Pinpoint the cell where the given text exists, returning its (X, Y) midpoint coordinate. 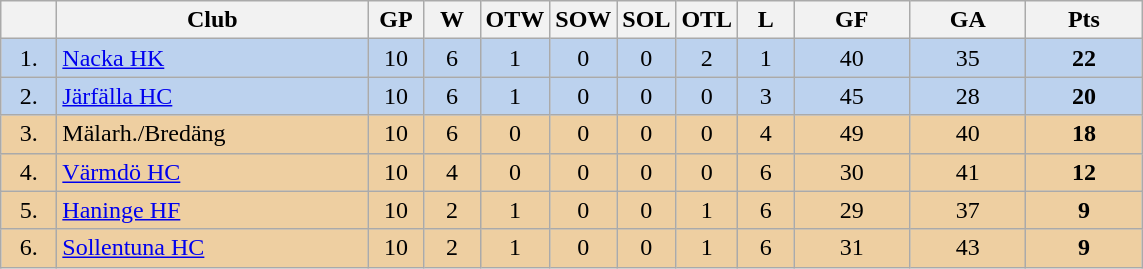
4. (29, 172)
SOW (584, 20)
45 (852, 96)
12 (1084, 172)
20 (1084, 96)
Pts (1084, 20)
31 (852, 248)
Sollentuna HC (212, 248)
29 (852, 210)
1. (29, 58)
3 (766, 96)
GA (968, 20)
49 (852, 134)
Haninge HF (212, 210)
Club (212, 20)
2. (29, 96)
3. (29, 134)
5. (29, 210)
41 (968, 172)
6. (29, 248)
L (766, 20)
35 (968, 58)
OTL (707, 20)
22 (1084, 58)
18 (1084, 134)
Järfälla HC (212, 96)
SOL (646, 20)
37 (968, 210)
Nacka HK (212, 58)
OTW (515, 20)
28 (968, 96)
43 (968, 248)
Mälarh./Bredäng (212, 134)
GP (396, 20)
Värmdö HC (212, 172)
GF (852, 20)
W (452, 20)
30 (852, 172)
